Pinpoint the cell where the given text exists, returning its (x, y) midpoint coordinate. 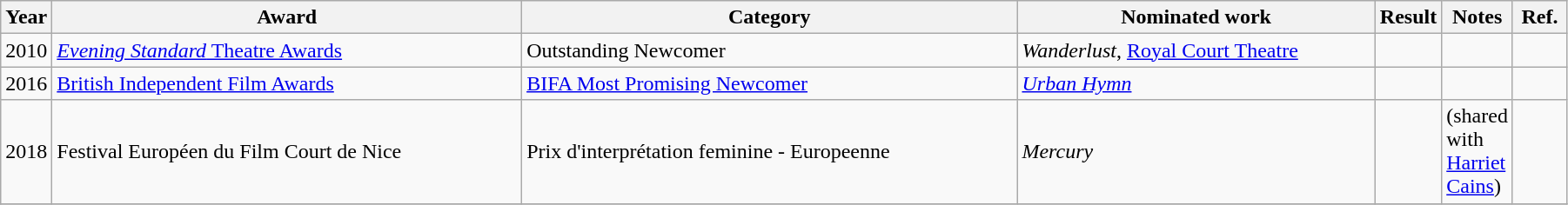
Wanderlust, Royal Court Theatre (1196, 50)
Notes (1478, 17)
Urban Hymn (1196, 83)
Year (26, 17)
(shared with Harriet Cains) (1478, 151)
Mercury (1196, 151)
Ref. (1539, 17)
2016 (26, 83)
2018 (26, 151)
Festival Européen du Film Court de Nice (287, 151)
Outstanding Newcomer (769, 50)
Evening Standard Theatre Awards (287, 50)
Category (769, 17)
Prix d'interprétation feminine - Europeenne (769, 151)
Result (1408, 17)
Nominated work (1196, 17)
British Independent Film Awards (287, 83)
Award (287, 17)
2010 (26, 50)
BIFA Most Promising Newcomer (769, 83)
